Return the [X, Y] coordinate for the center point of the cell that contains the specified text.  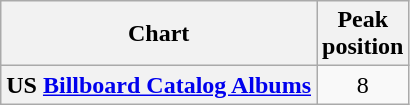
8 [363, 85]
Peakposition [363, 34]
Chart [159, 34]
US Billboard Catalog Albums [159, 85]
